Return the [X, Y] coordinate for the center point of the cell that contains the specified text.  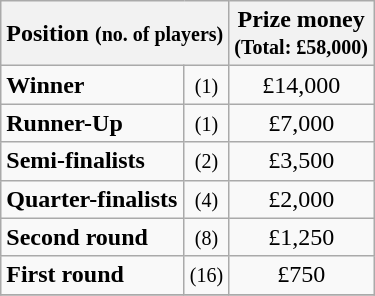
(16) [206, 275]
Quarter-finalists [92, 199]
£2,000 [302, 199]
Second round [92, 237]
Runner-Up [92, 123]
(4) [206, 199]
Winner [92, 85]
First round [92, 275]
£14,000 [302, 85]
Position (no. of players) [115, 34]
Semi-finalists [92, 161]
(8) [206, 237]
£7,000 [302, 123]
£1,250 [302, 237]
£750 [302, 275]
£3,500 [302, 161]
Prize money(Total: £58,000) [302, 34]
(2) [206, 161]
